Return the (x, y) coordinate for the center point of the cell that contains the specified text.  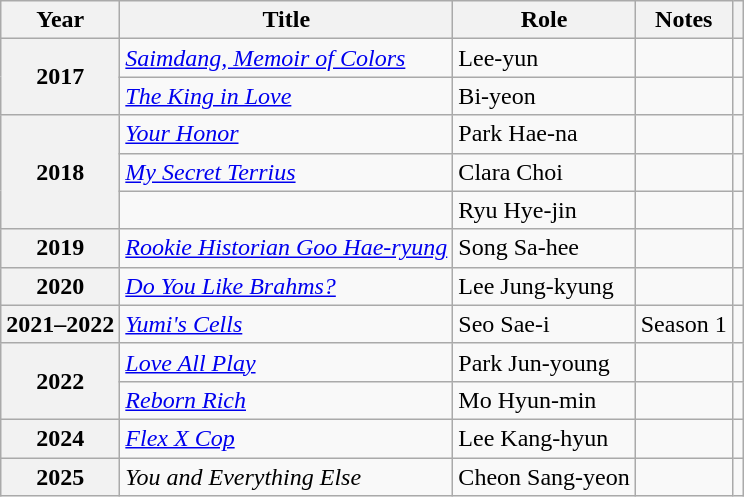
Mo Hyun-min (544, 400)
2017 (60, 77)
Lee Jung-kyung (544, 286)
The King in Love (286, 96)
Flex X Cop (286, 438)
2022 (60, 381)
Do You Like Brahms? (286, 286)
Your Honor (286, 134)
Love All Play (286, 362)
Title (286, 20)
You and Everything Else (286, 477)
Park Hae-na (544, 134)
My Secret Terrius (286, 172)
Notes (684, 20)
Park Jun-young (544, 362)
Saimdang, Memoir of Colors (286, 58)
Season 1 (684, 324)
2025 (60, 477)
2021–2022 (60, 324)
Role (544, 20)
Rookie Historian Goo Hae-ryung (286, 248)
Reborn Rich (286, 400)
Cheon Sang-yeon (544, 477)
2020 (60, 286)
Ryu Hye-jin (544, 210)
2019 (60, 248)
Year (60, 20)
Bi-yeon (544, 96)
Lee Kang-hyun (544, 438)
2024 (60, 438)
Lee-yun (544, 58)
2018 (60, 172)
Song Sa-hee (544, 248)
Yumi's Cells (286, 324)
Seo Sae-i (544, 324)
Clara Choi (544, 172)
